Scan for the cell matching the given text and deliver its [X, Y] coordinate at center. 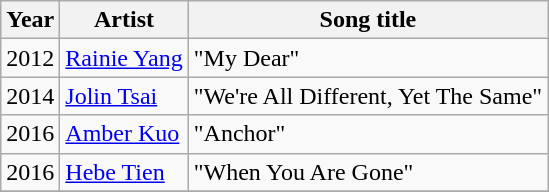
Hebe Tien [124, 172]
"Anchor" [368, 134]
2014 [30, 96]
"My Dear" [368, 58]
Rainie Yang [124, 58]
Jolin Tsai [124, 96]
Year [30, 20]
Artist [124, 20]
"We're All Different, Yet The Same" [368, 96]
Amber Kuo [124, 134]
"When You Are Gone" [368, 172]
Song title [368, 20]
2012 [30, 58]
